Detect which cell encompasses the target text, then output its [X, Y] center coordinate. 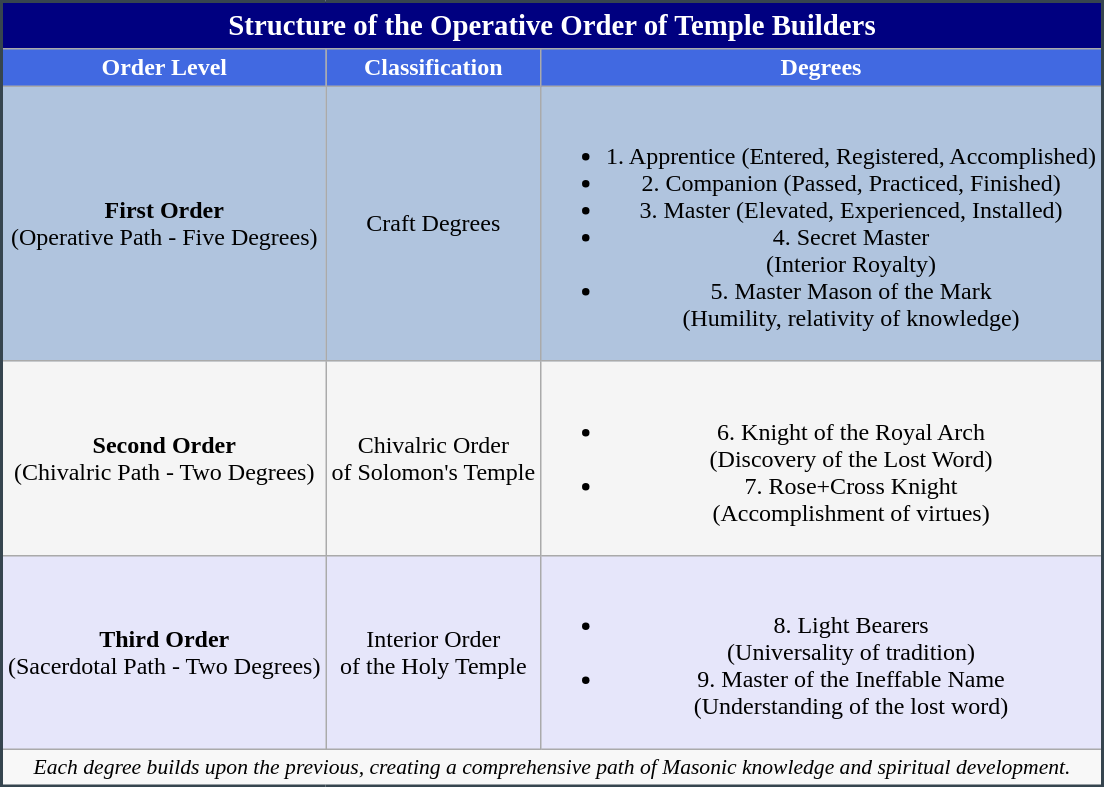
Structure of the Operative Order of Temple Builders [552, 26]
Craft Degrees [434, 224]
Second Order(Chivalric Path - Two Degrees) [164, 458]
Classification [434, 67]
First Order(Operative Path - Five Degrees) [164, 224]
Order Level [164, 67]
Degrees [822, 67]
Interior Orderof the Holy Temple [434, 652]
8. Light Bearers(Universality of tradition)9. Master of the Ineffable Name(Understanding of the lost word) [822, 652]
6. Knight of the Royal Arch(Discovery of the Lost Word)7. Rose+Cross Knight(Accomplishment of virtues) [822, 458]
Third Order(Sacerdotal Path - Two Degrees) [164, 652]
Each degree builds upon the previous, creating a comprehensive path of Masonic knowledge and spiritual development. [552, 767]
Chivalric Orderof Solomon's Temple [434, 458]
